Find where the given text appears and provide that cell's center as [X, Y] coordinate. 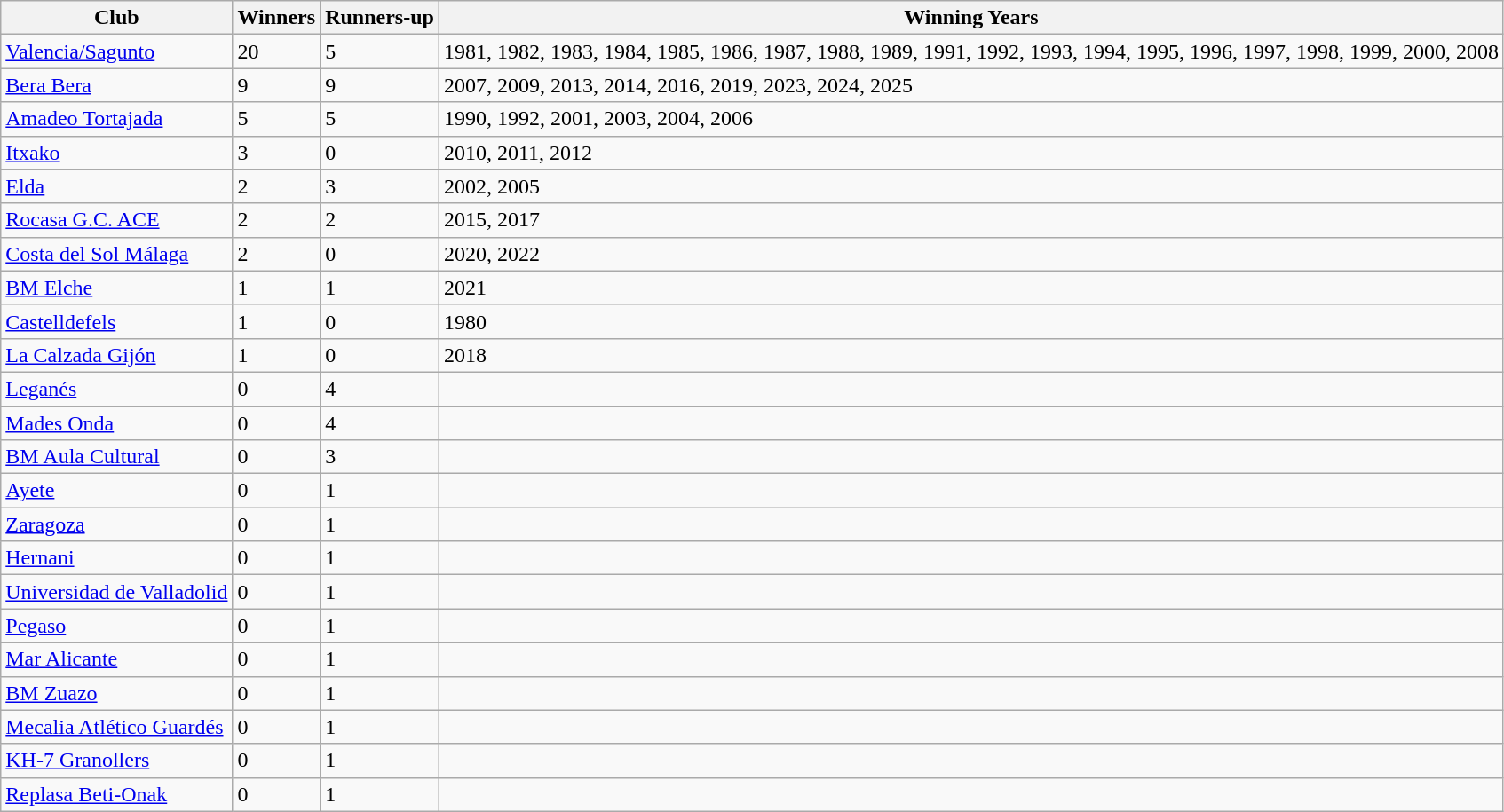
1990, 1992, 2001, 2003, 2004, 2006 [971, 119]
Castelldefels [117, 321]
Elda [117, 186]
Bera Bera [117, 85]
Runners-up [380, 18]
Zaragoza [117, 524]
2020, 2022 [971, 254]
Ayete [117, 491]
BM Elche [117, 288]
Replasa Beti-Onak [117, 794]
20 [277, 51]
Universidad de Valladolid [117, 592]
2015, 2017 [971, 220]
Pegaso [117, 626]
2010, 2011, 2012 [971, 153]
Winning Years [971, 18]
BM Zuazo [117, 693]
Amadeo Tortajada [117, 119]
Rocasa G.C. ACE [117, 220]
Valencia/Sagunto [117, 51]
Hernani [117, 558]
2021 [971, 288]
Costa del Sol Málaga [117, 254]
Club [117, 18]
La Calzada Gijón [117, 355]
2018 [971, 355]
1980 [971, 321]
Mades Onda [117, 423]
1981, 1982, 1983, 1984, 1985, 1986, 1987, 1988, 1989, 1991, 1992, 1993, 1994, 1995, 1996, 1997, 1998, 1999, 2000, 2008 [971, 51]
2002, 2005 [971, 186]
Itxako [117, 153]
Winners [277, 18]
Leganés [117, 389]
2007, 2009, 2013, 2014, 2016, 2019, 2023, 2024, 2025 [971, 85]
KH-7 Granollers [117, 761]
Mecalia Atlético Guardés [117, 727]
Mar Alicante [117, 659]
BM Aula Cultural [117, 457]
